Return [x, y] of the center of cell containing provided text 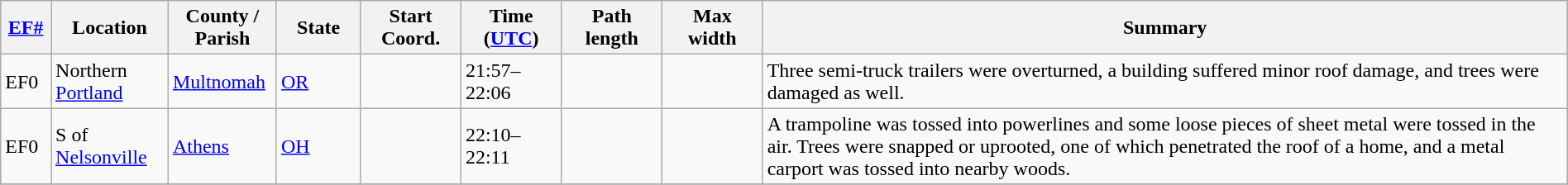
OH [318, 146]
Athens [222, 146]
21:57–22:06 [511, 81]
Time (UTC) [511, 28]
Start Coord. [411, 28]
22:10–22:11 [511, 146]
Path length [612, 28]
Three semi-truck trailers were overturned, a building suffered minor roof damage, and trees were damaged as well. [1164, 81]
OR [318, 81]
Summary [1164, 28]
County / Parish [222, 28]
Northern Portland [110, 81]
S of Nelsonville [110, 146]
Location [110, 28]
Multnomah [222, 81]
Max width [713, 28]
State [318, 28]
EF# [26, 28]
